Return [x, y] of the center of cell containing provided text 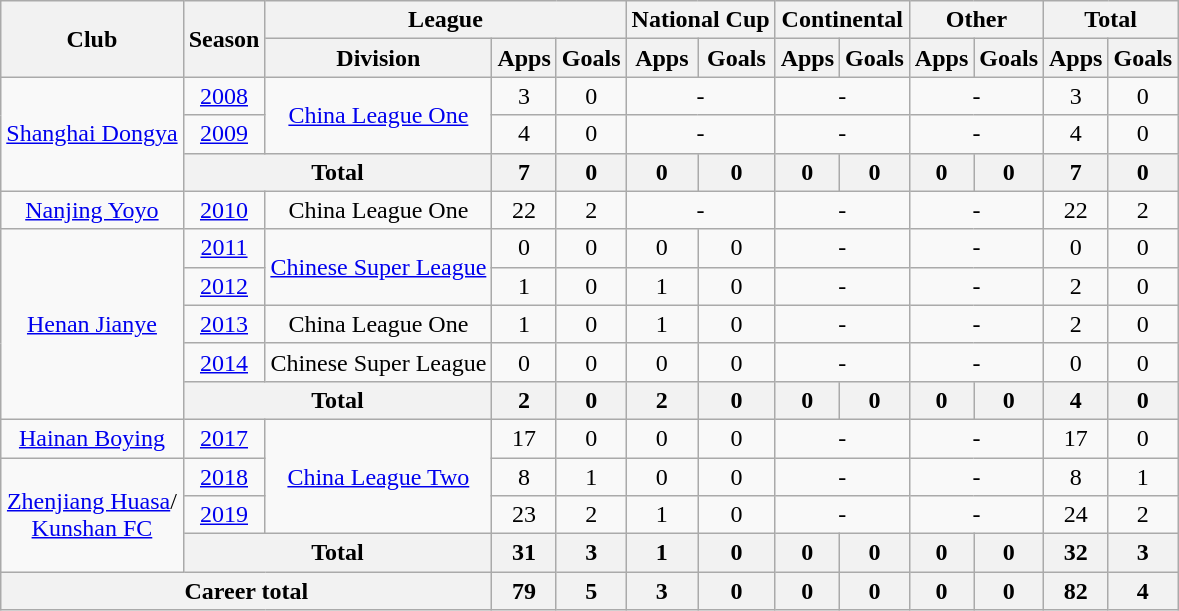
Hainan Boying [92, 438]
31 [524, 553]
Nanjing Yoyo [92, 210]
32 [1076, 553]
Division [378, 58]
Career total [246, 591]
Club [92, 39]
2019 [224, 515]
2008 [224, 96]
5 [591, 591]
82 [1076, 591]
2009 [224, 134]
Henan Jianye [92, 324]
League [446, 20]
National Cup [700, 20]
Season [224, 39]
2014 [224, 362]
79 [524, 591]
23 [524, 515]
Other [976, 20]
Shanghai Dongya [92, 134]
Continental [842, 20]
2012 [224, 286]
Zhenjiang Huasa/ Kunshan FC [92, 515]
2017 [224, 438]
2010 [224, 210]
2011 [224, 248]
24 [1076, 515]
2018 [224, 477]
China League Two [378, 476]
2013 [224, 324]
